Return [x, y] of the center of cell containing provided text 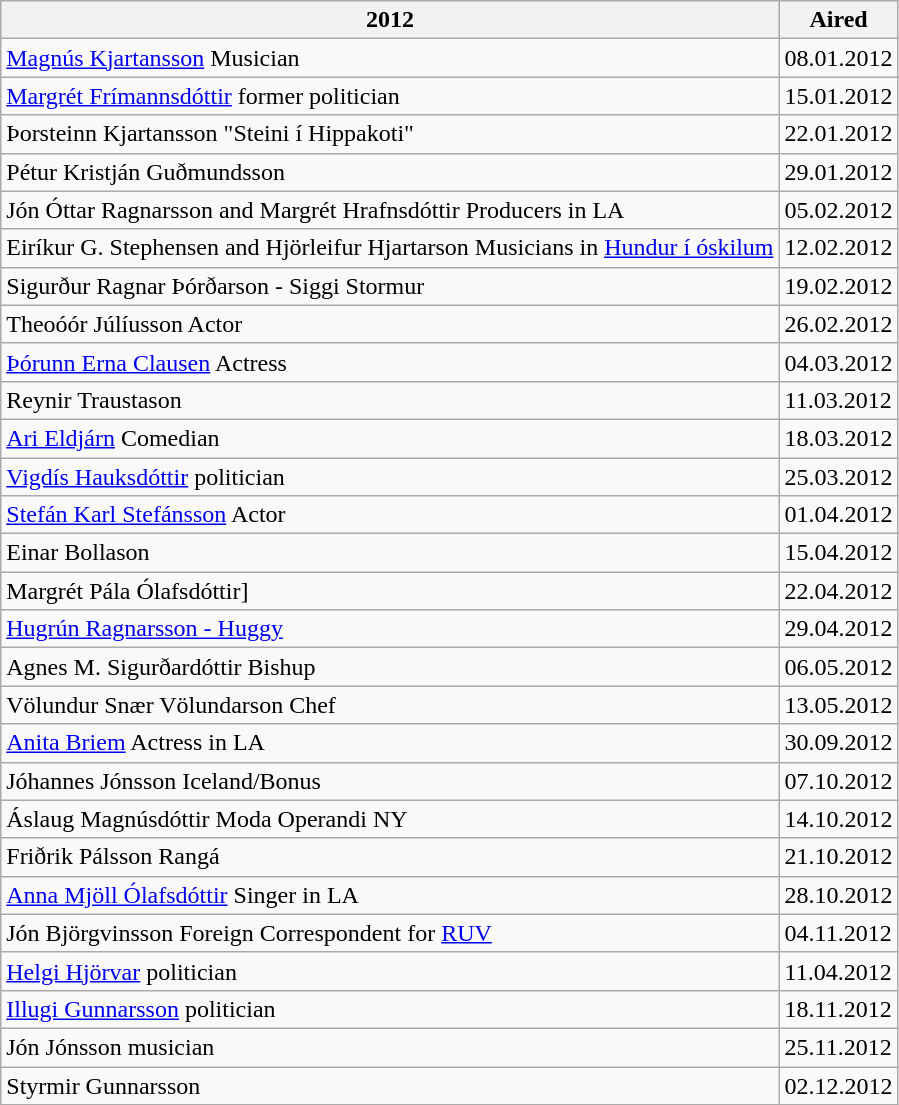
Jón Jónsson musician [390, 1047]
Jóhannes Jónsson Iceland/Bonus [390, 781]
2012 [390, 20]
22.04.2012 [838, 591]
Anita Briem Actress in LA [390, 743]
21.10.2012 [838, 857]
05.02.2012 [838, 210]
22.01.2012 [838, 134]
29.04.2012 [838, 629]
04.11.2012 [838, 933]
12.02.2012 [838, 248]
26.02.2012 [838, 324]
Hugrún Ragnarsson - Huggy [390, 629]
Jón Óttar Ragnarsson and Margrét Hrafnsdóttir Producers in LA [390, 210]
15.01.2012 [838, 96]
Þórunn Erna Clausen Actress [390, 362]
Helgi Hjörvar politician [390, 971]
Einar Bollason [390, 553]
Vigdís Hauksdóttir politician [390, 477]
Pétur Kristján Guðmundsson [390, 172]
Jón Björgvinsson Foreign Correspondent for RUV [390, 933]
Margrét Frímannsdóttir former politician [390, 96]
Styrmir Gunnarsson [390, 1085]
06.05.2012 [838, 667]
08.01.2012 [838, 58]
Völundur Snær Völundarson Chef [390, 705]
Áslaug Magnúsdóttir Moda Operandi NY [390, 819]
04.03.2012 [838, 362]
30.09.2012 [838, 743]
Ari Eldjárn Comedian [390, 438]
18.11.2012 [838, 1009]
11.04.2012 [838, 971]
14.10.2012 [838, 819]
11.03.2012 [838, 400]
19.02.2012 [838, 286]
Friðrik Pálsson Rangá [390, 857]
25.03.2012 [838, 477]
28.10.2012 [838, 895]
18.03.2012 [838, 438]
Reynir Traustason [390, 400]
07.10.2012 [838, 781]
Aired [838, 20]
Þorsteinn Kjartansson "Steini í Hippakoti" [390, 134]
13.05.2012 [838, 705]
15.04.2012 [838, 553]
Eiríkur G. Stephensen and Hjörleifur Hjartarson Musicians in Hundur í óskilum [390, 248]
Agnes M. Sigurðardóttir Bishup [390, 667]
25.11.2012 [838, 1047]
Theoóór Júlíusson Actor [390, 324]
Illugi Gunnarsson politician [390, 1009]
Anna Mjöll Ólafsdóttir Singer in LA [390, 895]
Sigurður Ragnar Þórðarson - Siggi Stormur [390, 286]
02.12.2012 [838, 1085]
Magnús Kjartansson Musician [390, 58]
29.01.2012 [838, 172]
Margrét Pála Ólafsdóttir] [390, 591]
01.04.2012 [838, 515]
Stefán Karl Stefánsson Actor [390, 515]
